Capture the cell that displays the provided text and extract its (x, y) central coordinate. 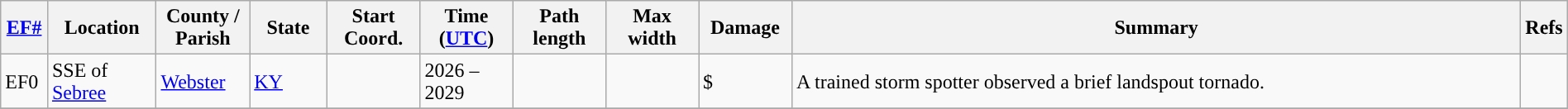
EF0 (25, 81)
Damage (746, 28)
County / Parish (203, 28)
Refs (1545, 28)
Location (102, 28)
Webster (203, 81)
2026 – 2029 (466, 81)
Summary (1156, 28)
A trained storm spotter observed a brief landspout tornado. (1156, 81)
Start Coord. (374, 28)
EF# (25, 28)
Time (UTC) (466, 28)
Max width (652, 28)
KY (289, 81)
$ (746, 81)
State (289, 28)
Path length (559, 28)
SSE of Sebree (102, 81)
